For the text-containing cell, return its midpoint in (x, y) coordinate format. 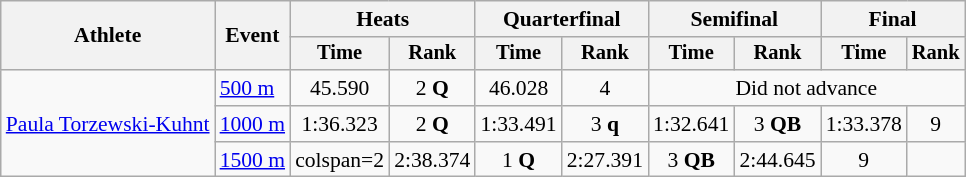
3 q (605, 124)
1000 m (252, 124)
45.590 (340, 88)
3 QB (777, 124)
Did not advance (806, 88)
1:33.378 (864, 124)
Paula Torzewski-Kuhnt (108, 124)
46.028 (518, 88)
1:33.491 (518, 124)
Semifinal (734, 19)
Event (252, 36)
Final (893, 19)
Heats (382, 19)
500 m (252, 88)
1:32.641 (691, 124)
1:36.323 (340, 124)
4 (605, 88)
Quarterfinal (562, 19)
9 (936, 124)
Athlete (108, 36)
